Extract the [x, y] coordinate from the center of the cell holding the provided text.  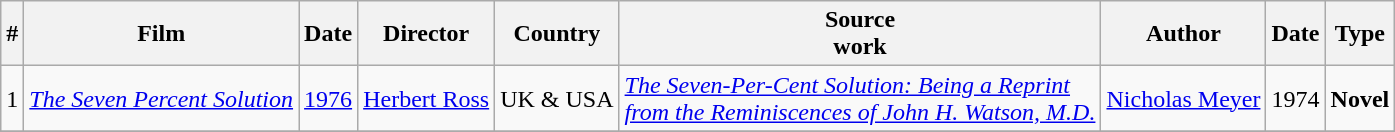
Novel [1360, 98]
# [12, 34]
Type [1360, 34]
1974 [1296, 98]
Nicholas Meyer [1184, 98]
1976 [328, 98]
Herbert Ross [426, 98]
The Seven Percent Solution [162, 98]
The Seven-Per-Cent Solution: Being a Reprintfrom the Reminiscences of John H. Watson, M.D. [860, 98]
Country [557, 34]
1 [12, 98]
UK & USA [557, 98]
Sourcework [860, 34]
Film [162, 34]
Director [426, 34]
Author [1184, 34]
